Identify which cell holds the provided text, then report its (X, Y) central coordinate. 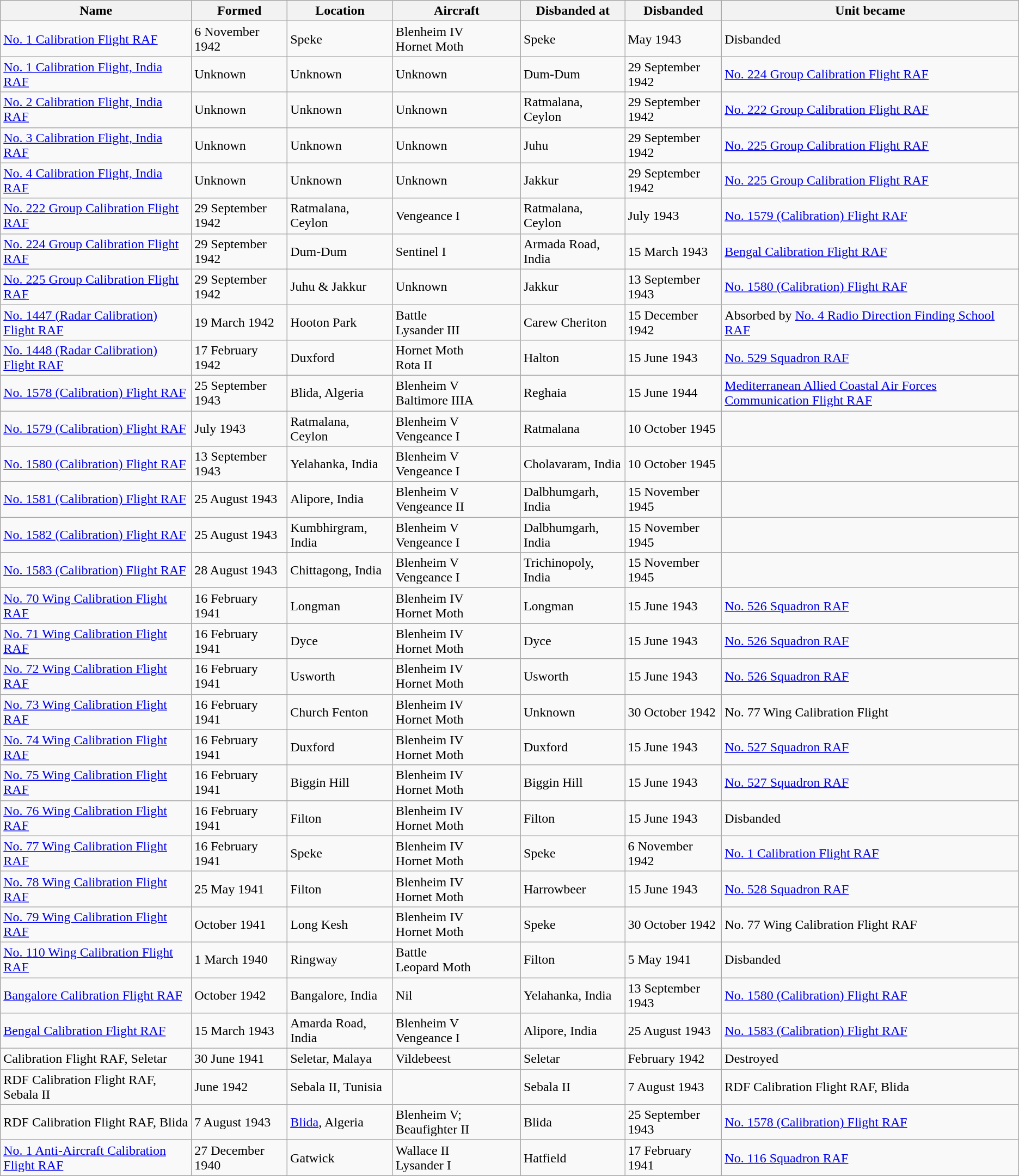
Juhu & Jakkur (340, 286)
Gatwick (340, 1157)
October 1942 (240, 995)
No. 116 Squadron RAF (870, 1157)
Seletar (573, 1059)
17 February 1941 (673, 1157)
No. 73 Wing Calibration Flight RAF (96, 712)
No. 528 Squadron RAF (870, 889)
Bangalore Calibration Flight RAF (96, 995)
Armada Road, India (573, 252)
Ratmalana (573, 428)
No. 74 Wing Calibration Flight RAF (96, 747)
Vengeance I (456, 216)
BattleLeopard Moth (456, 959)
Nil (456, 995)
Harrowbeer (573, 889)
No. 1 Calibration Flight, India RAF (96, 74)
Mediterranean Allied Coastal Air Forces Communication Flight RAF (870, 393)
30 June 1941 (240, 1059)
Absorbed by No. 4 Radio Direction Finding School RAF (870, 322)
Church Fenton (340, 712)
Blenheim VVengeance II (456, 500)
No. 2 Calibration Flight, India RAF (96, 110)
BattleLysander III (456, 322)
Disbanded at (573, 11)
Sentinel I (456, 252)
Vildebeest (456, 1059)
February 1942 (673, 1059)
Formed (240, 11)
No. 78 Wing Calibration Flight RAF (96, 889)
Name (96, 11)
Reghaia (573, 393)
No. 77 Wing Calibration Flight (870, 712)
28 August 1943 (240, 571)
Seletar, Malaya (340, 1059)
No. 71 Wing Calibration Flight RAF (96, 641)
Sebala II, Tunisia (340, 1087)
17 February 1942 (240, 357)
19 March 1942 (240, 322)
No. 76 Wing Calibration Flight RAF (96, 818)
Calibration Flight RAF, Seletar (96, 1059)
15 December 1942 (673, 322)
No. 1 Anti-Aircraft Calibration Flight RAF (96, 1157)
June 1942 (240, 1087)
Bangalore, India (340, 995)
No. 4 Calibration Flight, India RAF (96, 181)
Trichinopoly, India (573, 571)
Long Kesh (340, 924)
Hatfield (573, 1157)
Sebala II (573, 1087)
No. 529 Squadron RAF (870, 357)
No. 79 Wing Calibration Flight RAF (96, 924)
No. 1581 (Calibration) Flight RAF (96, 500)
Hornet MothRota II (456, 357)
Halton (573, 357)
1 March 1940 (240, 959)
No. 3 Calibration Flight, India RAF (96, 145)
Wallace IILysander I (456, 1157)
No. 1448 (Radar Calibration) Flight RAF (96, 357)
Blida (573, 1123)
Juhu (573, 145)
RDF Calibration Flight RAF, Sebala II (96, 1087)
Aircraft (456, 11)
Kumbhirgram, India (340, 535)
27 December 1940 (240, 1157)
Ringway (340, 959)
Amarda Road, India (340, 1031)
5 May 1941 (673, 959)
15 June 1944 (673, 393)
Location (340, 11)
Chittagong, India (340, 571)
Cholavaram, India (573, 464)
May 1943 (673, 39)
25 May 1941 (240, 889)
Destroyed (870, 1059)
Blenheim V; Beaufighter II (456, 1123)
Unit became (870, 11)
October 1941 (240, 924)
Hooton Park (340, 322)
No. 75 Wing Calibration Flight RAF (96, 783)
Blenheim VBaltimore IIIA (456, 393)
No. 110 Wing Calibration Flight RAF (96, 959)
No. 1447 (Radar Calibration) Flight RAF (96, 322)
No. 72 Wing Calibration Flight RAF (96, 676)
No. 1582 (Calibration) Flight RAF (96, 535)
No. 70 Wing Calibration Flight RAF (96, 605)
Carew Cheriton (573, 322)
